Return the [x, y] coordinate for the center point of the cell that contains the specified text.  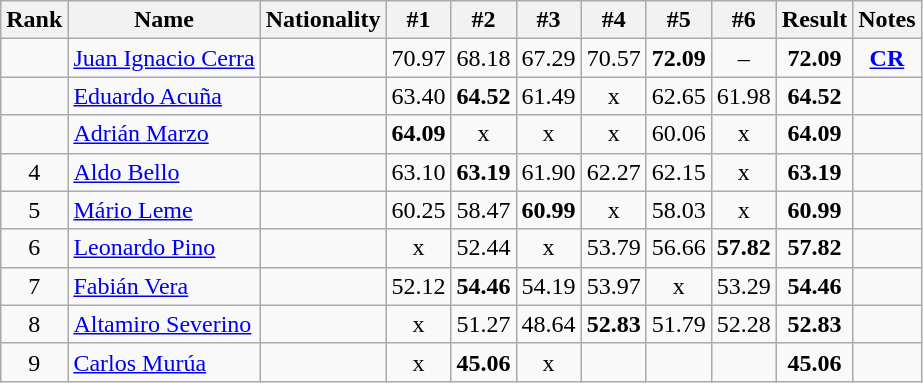
53.79 [614, 248]
48.64 [548, 324]
61.98 [744, 96]
51.79 [678, 324]
6 [34, 248]
Eduardo Acuña [164, 96]
Juan Ignacio Cerra [164, 58]
61.90 [548, 172]
Mário Leme [164, 210]
58.03 [678, 210]
52.44 [484, 248]
62.65 [678, 96]
Altamiro Severino [164, 324]
9 [34, 362]
5 [34, 210]
56.66 [678, 248]
68.18 [484, 58]
– [744, 58]
61.49 [548, 96]
#2 [484, 20]
#1 [418, 20]
63.10 [418, 172]
#6 [744, 20]
60.25 [418, 210]
#5 [678, 20]
Carlos Murúa [164, 362]
54.19 [548, 286]
Nationality [323, 20]
Result [814, 20]
Notes [887, 20]
4 [34, 172]
58.47 [484, 210]
Name [164, 20]
70.97 [418, 58]
#3 [548, 20]
67.29 [548, 58]
63.40 [418, 96]
70.57 [614, 58]
53.97 [614, 286]
Fabián Vera [164, 286]
62.15 [678, 172]
53.29 [744, 286]
62.27 [614, 172]
Leonardo Pino [164, 248]
CR [887, 58]
Rank [34, 20]
Aldo Bello [164, 172]
60.06 [678, 134]
8 [34, 324]
Adrián Marzo [164, 134]
51.27 [484, 324]
52.12 [418, 286]
52.28 [744, 324]
#4 [614, 20]
7 [34, 286]
